Extract the (x, y) coordinate from the center of the cell holding the provided text.  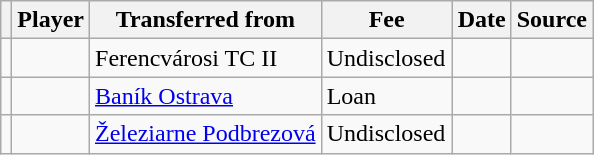
Source (552, 20)
Date (482, 20)
Železiarne Podbrezová (206, 134)
Player (51, 20)
Ferencvárosi TC II (206, 58)
Loan (386, 96)
Transferred from (206, 20)
Fee (386, 20)
Baník Ostrava (206, 96)
